Pinpoint the cell where the given text exists, returning its (X, Y) midpoint coordinate. 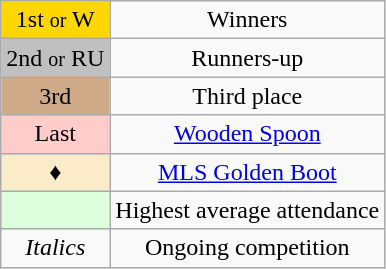
Runners-up (248, 58)
♦ (56, 172)
Wooden Spoon (248, 134)
Ongoing competition (248, 248)
3rd (56, 96)
Highest average attendance (248, 210)
MLS Golden Boot (248, 172)
1st or W (56, 20)
Third place (248, 96)
Last (56, 134)
Winners (248, 20)
2nd or RU (56, 58)
Italics (56, 248)
